Determine the (x, y) coordinate at the center of the cell enclosing the given text.  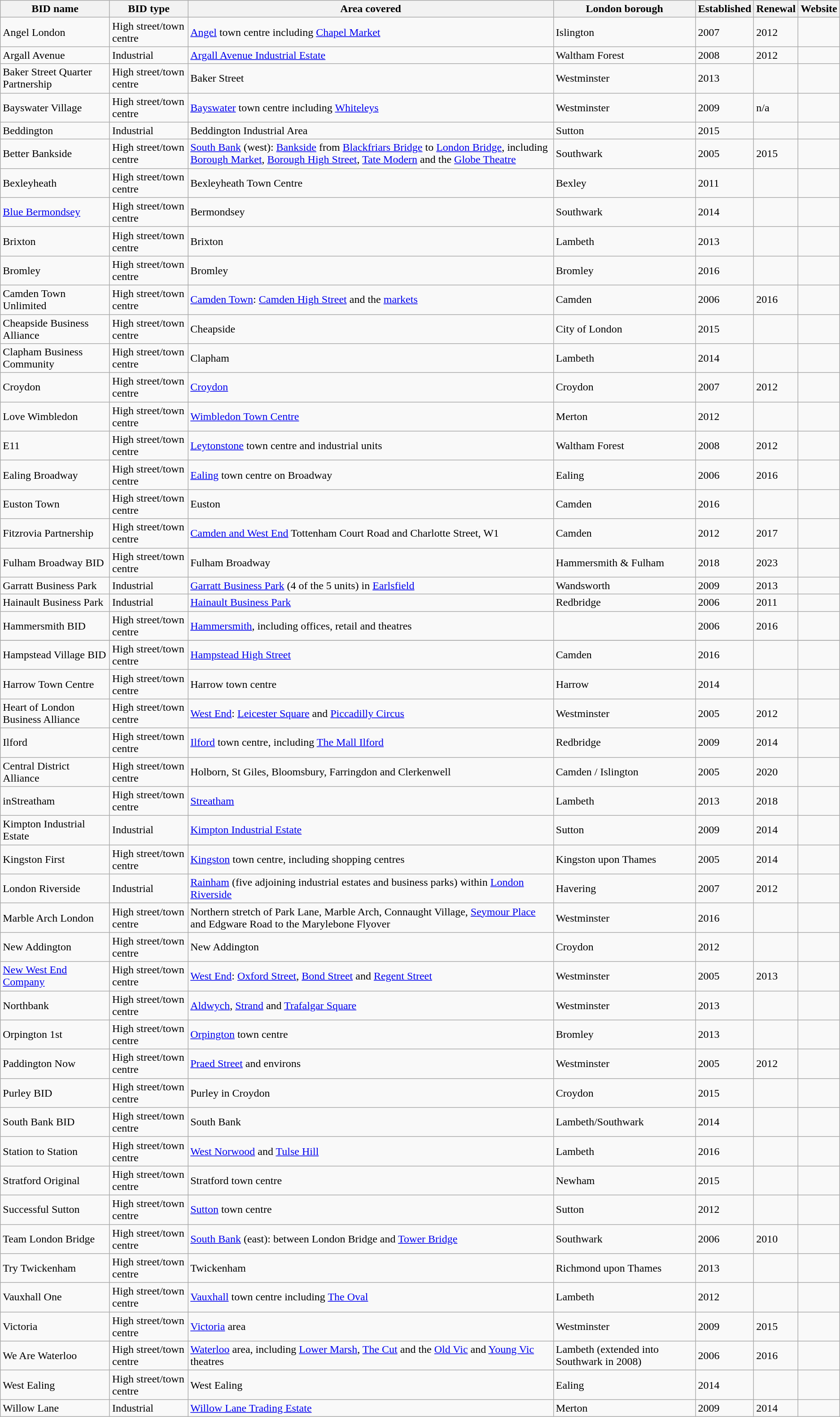
Harrow Town Centre (55, 684)
Harrow (625, 684)
Beddington Industrial Area (371, 131)
inStreatham (55, 801)
Renewal (776, 9)
Successful Sutton (55, 1210)
Kingston upon Thames (625, 860)
Wimbledon Town Centre (371, 416)
Praed Street and environs (371, 1063)
Ealing town centre on Broadway (371, 475)
Northern stretch of Park Lane, Marble Arch, Connaught Village, Seymour Place and Edgware Road to the Marylebone Flyover (371, 918)
Clapham Business Community (55, 358)
Website (819, 9)
Vauxhall One (55, 1298)
Bermondsey (371, 212)
South Bank (east): between London Bridge and Tower Bridge (371, 1238)
Established (725, 9)
Willow Lane (55, 1408)
Harrow town centre (371, 684)
Baker Street Quarter Partnership (55, 78)
E11 (55, 446)
Heart of London Business Alliance (55, 713)
Victoria area (371, 1326)
Clapham (371, 358)
Beddington (55, 131)
Bayswater Village (55, 108)
West Norwood and Tulse Hill (371, 1151)
Ilford town centre, including The Mall Ilford (371, 742)
2020 (776, 772)
Purley BID (55, 1093)
Havering (625, 888)
Islington (625, 32)
Camden Town Unlimited (55, 300)
Euston (371, 504)
Orpington town centre (371, 1035)
Marble Arch London (55, 918)
Bexleyheath (55, 183)
Camden and West End Tottenham Court Road and Charlotte Street, W1 (371, 533)
Euston Town (55, 504)
Area covered (371, 9)
West End: Oxford Street, Bond Street and Regent Street (371, 976)
Cheapside Business Alliance (55, 328)
Blue Bermondsey (55, 212)
Love Wimbledon (55, 416)
South Bank (371, 1122)
Garratt Business Park (4 of the 5 units) in Earlsfield (371, 586)
Bayswater town centre including Whiteleys (371, 108)
Hammersmith, including offices, retail and theatres (371, 625)
Lambeth (extended into Southwark in 2008) (625, 1356)
Hammersmith & Fulham (625, 563)
Fulham Broadway (371, 563)
Richmond upon Thames (625, 1268)
Ilford (55, 742)
Fitzrovia Partnership (55, 533)
South Bank BID (55, 1122)
London Riverside (55, 888)
2010 (776, 1238)
Bexleyheath Town Centre (371, 183)
Lambeth/Southwark (625, 1122)
Hampstead High Street (371, 655)
Willow Lane Trading Estate (371, 1408)
New West End Company (55, 976)
Cheapside (371, 328)
Paddington Now (55, 1063)
Aldwych, Strand and Trafalgar Square (371, 1005)
Garratt Business Park (55, 586)
Stratford Original (55, 1180)
Newham (625, 1180)
Leytonstone town centre and industrial units (371, 446)
Twickenham (371, 1268)
Rainham (five adjoining industrial estates and business parks) within London Riverside (371, 888)
London borough (625, 9)
Central District Alliance (55, 772)
Streatham (371, 801)
Argall Avenue Industrial Estate (371, 55)
Baker Street (371, 78)
Holborn, St Giles, Bloomsbury, Farringdon and Clerkenwell (371, 772)
Camden Town: Camden High Street and the markets (371, 300)
BID type (149, 9)
Hampstead Village BID (55, 655)
n/a (776, 108)
We Are Waterloo (55, 1356)
Purley in Croydon (371, 1093)
City of London (625, 328)
Fulham Broadway BID (55, 563)
Better Bankside (55, 153)
Angel town centre including Chapel Market (371, 32)
2017 (776, 533)
Ealing Broadway (55, 475)
Try Twickenham (55, 1268)
Stratford town centre (371, 1180)
Hammersmith BID (55, 625)
Argall Avenue (55, 55)
Sutton town centre (371, 1210)
2023 (776, 563)
Camden / Islington (625, 772)
Bexley (625, 183)
Northbank (55, 1005)
Kingston town centre, including shopping centres (371, 860)
BID name (55, 9)
Waterloo area, including Lower Marsh, The Cut and the Old Vic and Young Vic theatres (371, 1356)
Angel London (55, 32)
Victoria (55, 1326)
Vauxhall town centre including The Oval (371, 1298)
Team London Bridge (55, 1238)
Orpington 1st (55, 1035)
Station to Station (55, 1151)
West End: Leicester Square and Piccadilly Circus (371, 713)
Wandsworth (625, 586)
Kingston First (55, 860)
